Pinpoint the cell where the given text exists, returning its [x, y] midpoint coordinate. 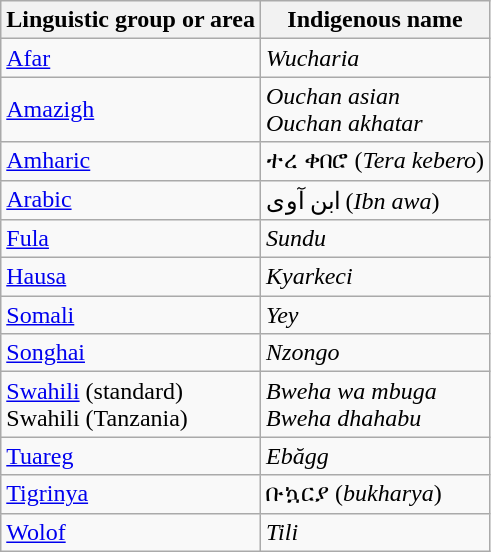
Amharic [131, 161]
Somali [131, 315]
ابن آوى (Ibn awa) [376, 200]
Kyarkeci [376, 277]
Swahili (standard)Swahili (Tanzania) [131, 404]
ቡኳርያ (bukharya) [376, 494]
Bweha wa mbugaBweha dhahabu [376, 404]
Indigenous name [376, 20]
Arabic [131, 200]
Tigrinya [131, 494]
Nzongo [376, 353]
Wolof [131, 532]
Afar [131, 58]
Linguistic group or area [131, 20]
ተረ ቀበሮ (Tera kebero) [376, 161]
Hausa [131, 277]
Sundu [376, 239]
Amazigh [131, 110]
Fula [131, 239]
Tuareg [131, 456]
Songhai [131, 353]
Ebăgg [376, 456]
Tili [376, 532]
Yey [376, 315]
Wucharia [376, 58]
Ouchan asian Ouchan akhatar [376, 110]
